Search for the cell housing the specified text and yield its (x, y) center coordinate. 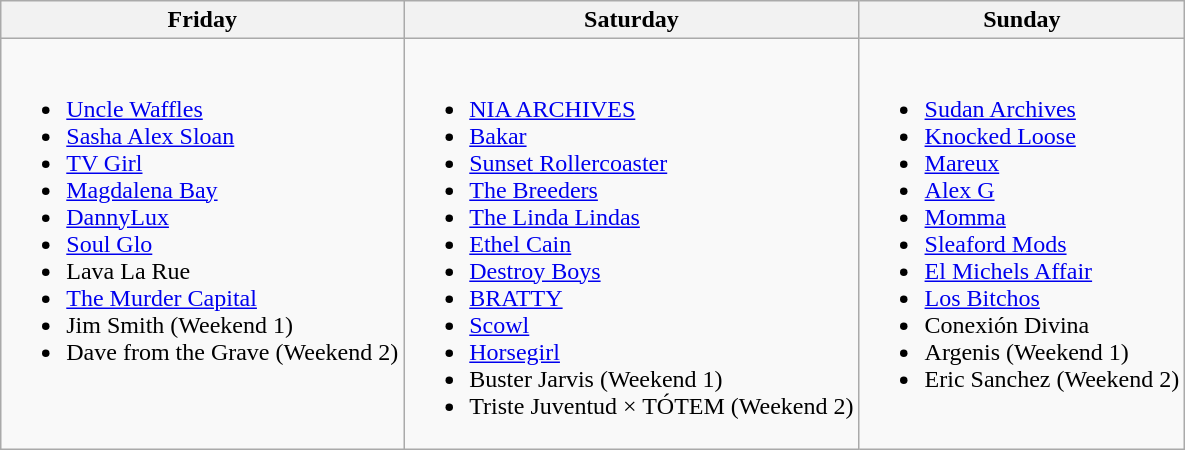
Saturday (632, 20)
Uncle WafflesSasha Alex SloanTV GirlMagdalena BayDannyLuxSoul GloLava La RueThe Murder CapitalJim Smith (Weekend 1)Dave from the Grave (Weekend 2) (202, 244)
Sudan ArchivesKnocked LooseMareuxAlex GMommaSleaford ModsEl Michels AffairLos BitchosConexión DivinaArgenis (Weekend 1)Eric Sanchez (Weekend 2) (1022, 244)
Friday (202, 20)
Sunday (1022, 20)
